Pinpoint the cell where the given text exists, returning its (X, Y) midpoint coordinate. 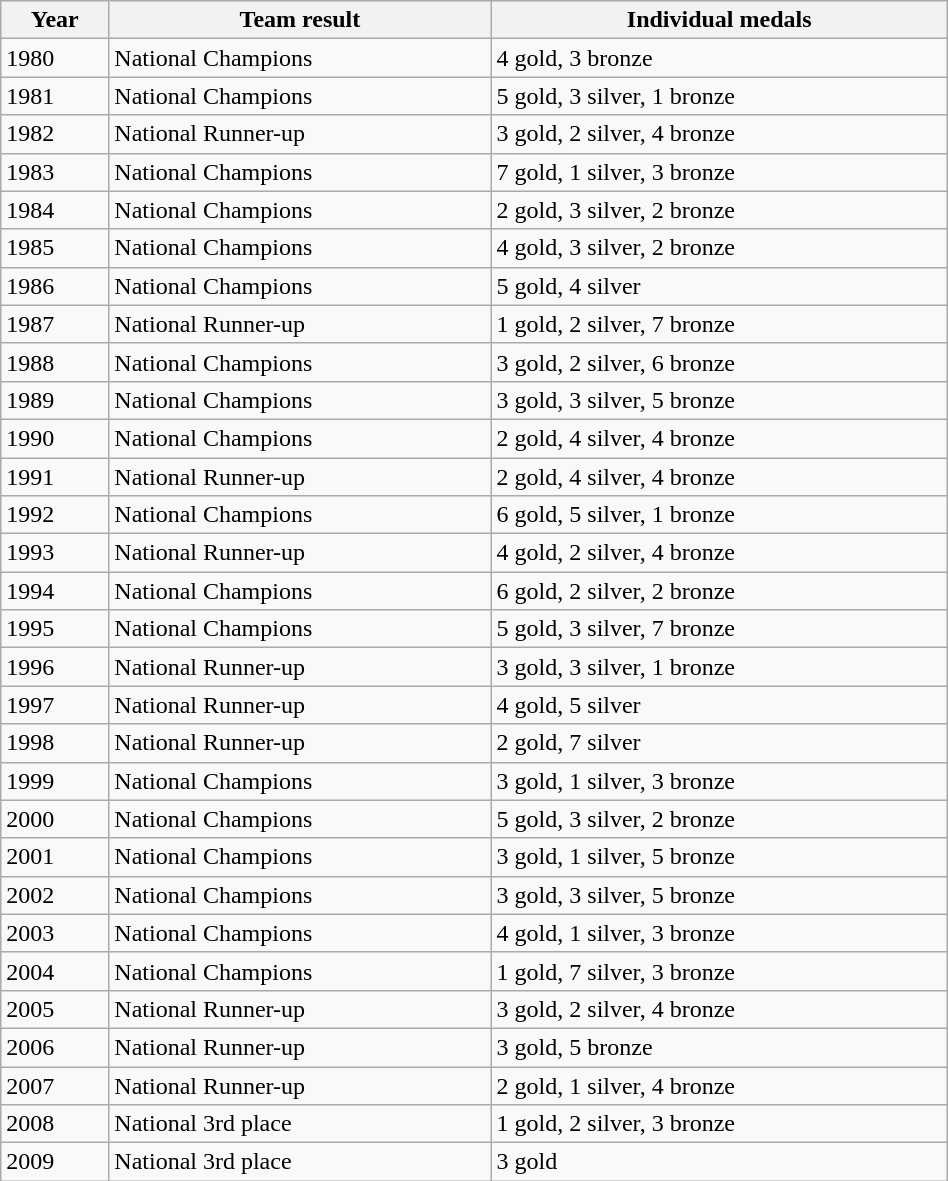
1998 (55, 743)
5 gold, 3 silver, 7 bronze (719, 629)
1999 (55, 781)
2003 (55, 933)
2 gold, 3 silver, 2 bronze (719, 210)
1 gold, 2 silver, 3 bronze (719, 1124)
4 gold, 2 silver, 4 bronze (719, 553)
5 gold, 4 silver (719, 286)
4 gold, 3 silver, 2 bronze (719, 248)
1981 (55, 96)
4 gold, 1 silver, 3 bronze (719, 933)
Team result (300, 20)
3 gold, 1 silver, 3 bronze (719, 781)
5 gold, 3 silver, 2 bronze (719, 819)
1994 (55, 591)
2005 (55, 1009)
2000 (55, 819)
1989 (55, 400)
1992 (55, 515)
1990 (55, 438)
1991 (55, 477)
2009 (55, 1162)
2001 (55, 857)
2002 (55, 895)
1982 (55, 134)
1995 (55, 629)
3 gold, 3 silver, 1 bronze (719, 667)
3 gold, 1 silver, 5 bronze (719, 857)
4 gold, 5 silver (719, 705)
3 gold, 5 bronze (719, 1047)
1987 (55, 324)
7 gold, 1 silver, 3 bronze (719, 172)
2004 (55, 971)
2 gold, 7 silver (719, 743)
2006 (55, 1047)
1980 (55, 58)
1997 (55, 705)
6 gold, 5 silver, 1 bronze (719, 515)
Year (55, 20)
2 gold, 1 silver, 4 bronze (719, 1085)
1985 (55, 248)
4 gold, 3 bronze (719, 58)
1983 (55, 172)
3 gold (719, 1162)
1988 (55, 362)
5 gold, 3 silver, 1 bronze (719, 96)
2008 (55, 1124)
1 gold, 7 silver, 3 bronze (719, 971)
3 gold, 2 silver, 6 bronze (719, 362)
Individual medals (719, 20)
1996 (55, 667)
1 gold, 2 silver, 7 bronze (719, 324)
2007 (55, 1085)
1984 (55, 210)
1993 (55, 553)
6 gold, 2 silver, 2 bronze (719, 591)
1986 (55, 286)
